Detect which cell encompasses the target text, then output its [x, y] center coordinate. 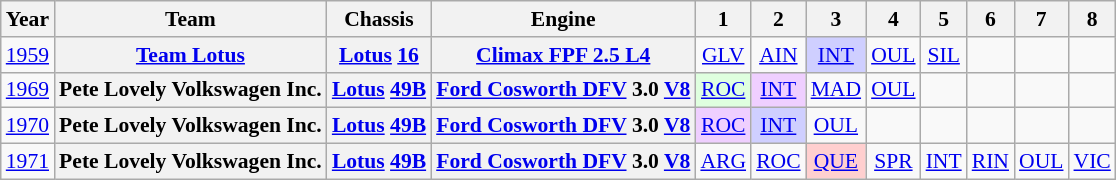
QUE [836, 162]
SIL [944, 55]
Team [190, 19]
ARG [723, 162]
1969 [28, 90]
AIN [778, 55]
5 [944, 19]
GLV [723, 55]
Climax FPF 2.5 L4 [563, 55]
1970 [28, 126]
VIC [1092, 162]
1971 [28, 162]
4 [893, 19]
7 [1041, 19]
Lotus 16 [379, 55]
1959 [28, 55]
1 [723, 19]
RIN [990, 162]
6 [990, 19]
SPR [893, 162]
Chassis [379, 19]
Year [28, 19]
3 [836, 19]
Engine [563, 19]
MAD [836, 90]
Team Lotus [190, 55]
8 [1092, 19]
2 [778, 19]
